Extract the (x, y) coordinate from the center of the cell holding the provided text.  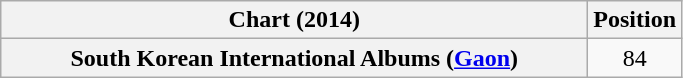
Position (635, 20)
84 (635, 58)
South Korean International Albums (Gaon) (294, 58)
Chart (2014) (294, 20)
